Provide the (X, Y) coordinate of the cell's center where the given text is located.  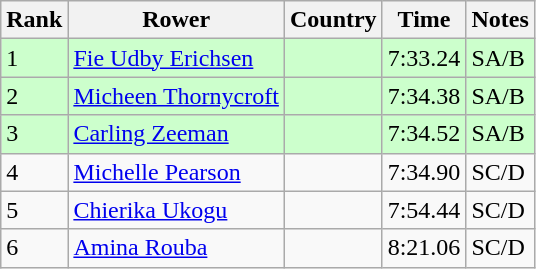
Country (333, 20)
Amina Rouba (176, 248)
Rank (34, 20)
7:34.38 (424, 96)
2 (34, 96)
7:33.24 (424, 58)
Michelle Pearson (176, 172)
Notes (500, 20)
1 (34, 58)
Rower (176, 20)
6 (34, 248)
Carling Zeeman (176, 134)
Micheen Thornycroft (176, 96)
7:34.90 (424, 172)
5 (34, 210)
Fie Udby Erichsen (176, 58)
3 (34, 134)
7:34.52 (424, 134)
8:21.06 (424, 248)
Chierika Ukogu (176, 210)
Time (424, 20)
4 (34, 172)
7:54.44 (424, 210)
